Detect which cell encompasses the target text, then output its [x, y] center coordinate. 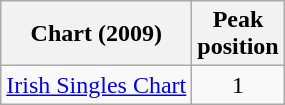
Chart (2009) [96, 34]
Irish Singles Chart [96, 85]
1 [238, 85]
Peakposition [238, 34]
